Capture the cell that displays the provided text and extract its [x, y] central coordinate. 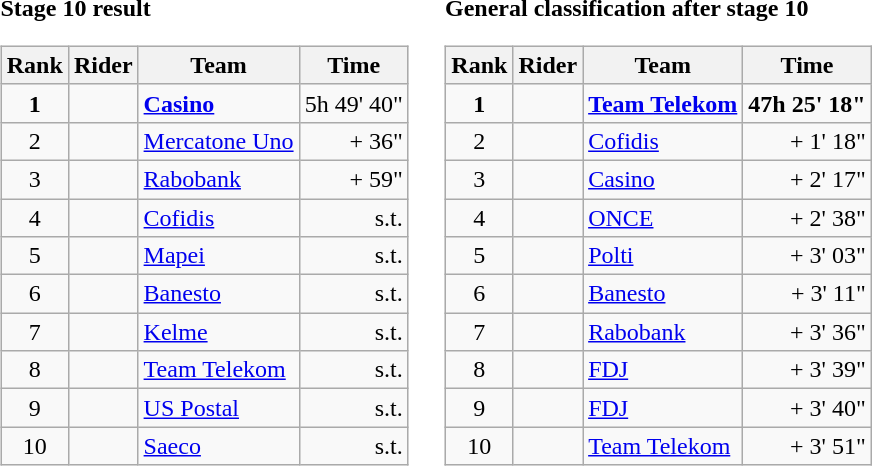
+ 2' 17" [807, 179]
Saeco [218, 446]
US Postal [218, 408]
5h 49' 40" [354, 103]
Mercatone Uno [218, 141]
Kelme [218, 332]
+ 3' 51" [807, 446]
+ 3' 36" [807, 332]
Mapei [218, 256]
+ 59" [354, 179]
+ 3' 03" [807, 256]
47h 25' 18" [807, 103]
Polti [663, 256]
ONCE [663, 217]
+ 2' 38" [807, 217]
+ 36" [354, 141]
+ 3' 39" [807, 370]
+ 1' 18" [807, 141]
+ 3' 40" [807, 408]
+ 3' 11" [807, 294]
